Output the (X, Y) coordinate of the center of the cell containing the given text.  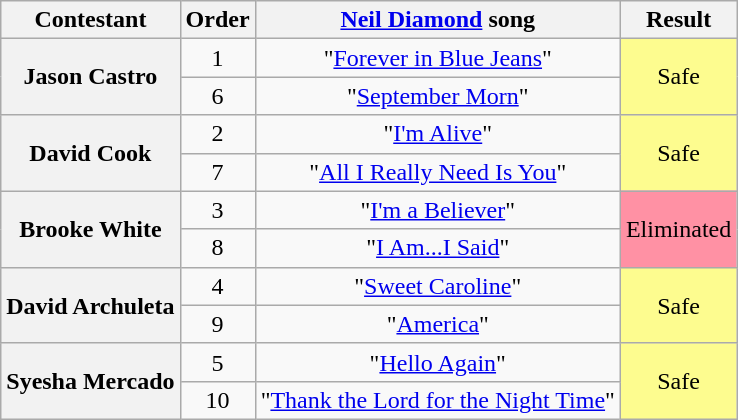
"I'm Alive" (438, 134)
Jason Castro (90, 77)
"Hello Again" (438, 362)
Brooke White (90, 229)
9 (218, 324)
"September Morn" (438, 96)
2 (218, 134)
"All I Really Need Is You" (438, 172)
Order (218, 20)
3 (218, 210)
"America" (438, 324)
10 (218, 400)
6 (218, 96)
7 (218, 172)
Eliminated (678, 229)
5 (218, 362)
Contestant (90, 20)
Neil Diamond song (438, 20)
1 (218, 58)
Syesha Mercado (90, 381)
4 (218, 286)
"I'm a Believer" (438, 210)
"Sweet Caroline" (438, 286)
"I Am...I Said" (438, 248)
"Forever in Blue Jeans" (438, 58)
Result (678, 20)
8 (218, 248)
David Archuleta (90, 305)
"Thank the Lord for the Night Time" (438, 400)
David Cook (90, 153)
